Return the (x, y) coordinate for the center point of the cell that contains the specified text.  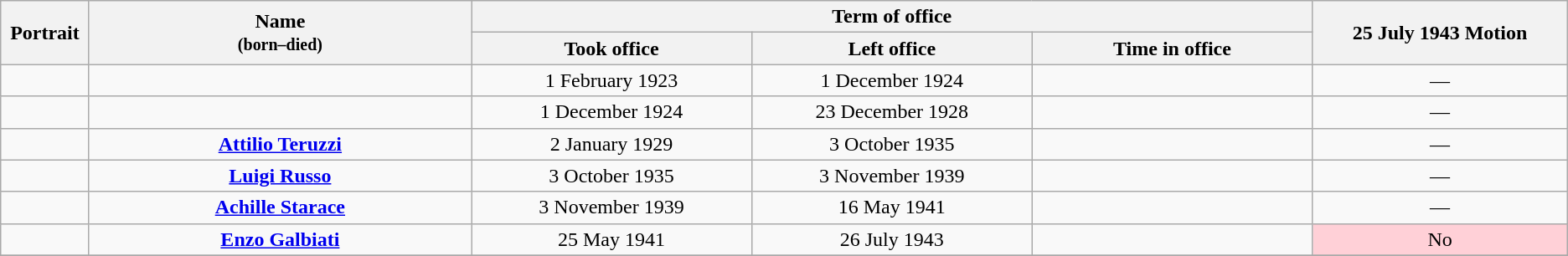
25 July 1943 Motion (1440, 33)
Luigi Russo (280, 176)
16 May 1941 (891, 207)
Portrait (45, 33)
23 December 1928 (891, 112)
Took office (611, 49)
Time in office (1173, 49)
Achille Starace (280, 207)
26 July 1943 (891, 239)
Name(born–died) (280, 33)
1 February 1923 (611, 80)
Term of office (892, 17)
No (1440, 239)
2 January 1929 (611, 144)
25 May 1941 (611, 239)
Attilio Teruzzi (280, 144)
Enzo Galbiati (280, 239)
Left office (891, 49)
